Return (X, Y) of the center of cell containing provided text 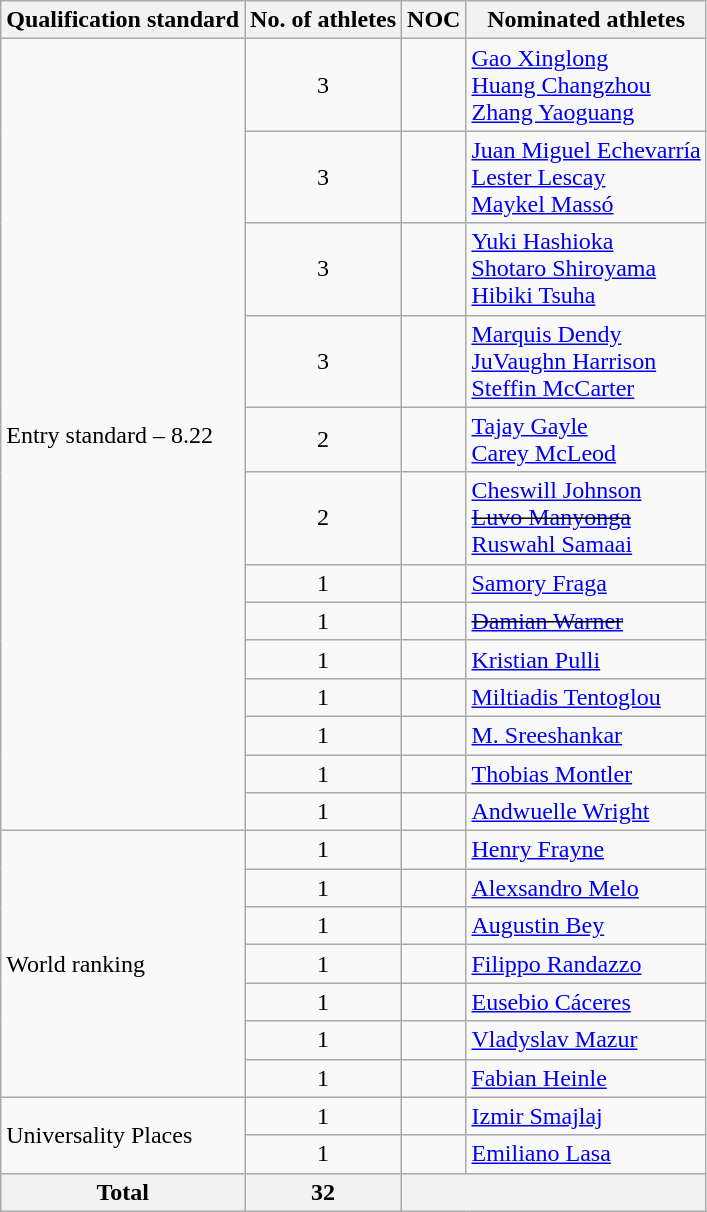
Gao XinglongHuang ChangzhouZhang Yaoguang (586, 85)
Cheswill JohnsonLuvo ManyongaRuswahl Samaai (586, 518)
Marquis DendyJuVaughn HarrisonSteffin McCarter (586, 361)
Nominated athletes (586, 20)
Samory Fraga (586, 583)
Henry Frayne (586, 850)
Alexsandro Melo (586, 888)
World ranking (123, 964)
Yuki HashiokaShotaro ShiroyamaHibiki Tsuha (586, 269)
Total (123, 1192)
NOC (434, 20)
32 (324, 1192)
Kristian Pulli (586, 659)
Eusebio Cáceres (586, 1002)
Fabian Heinle (586, 1078)
Emiliano Lasa (586, 1154)
M. Sreeshankar (586, 735)
Izmir Smajlaj (586, 1116)
No. of athletes (324, 20)
Universality Places (123, 1135)
Augustin Bey (586, 926)
Qualification standard (123, 20)
Thobias Montler (586, 773)
Tajay GayleCarey McLeod (586, 440)
Vladyslav Mazur (586, 1040)
Entry standard – 8.22 (123, 435)
Miltiadis Tentoglou (586, 697)
Filippo Randazzo (586, 964)
Andwuelle Wright (586, 812)
Damian Warner (586, 621)
Juan Miguel EchevarríaLester LescayMaykel Massó (586, 177)
